Search for the cell housing the specified text and yield its [X, Y] center coordinate. 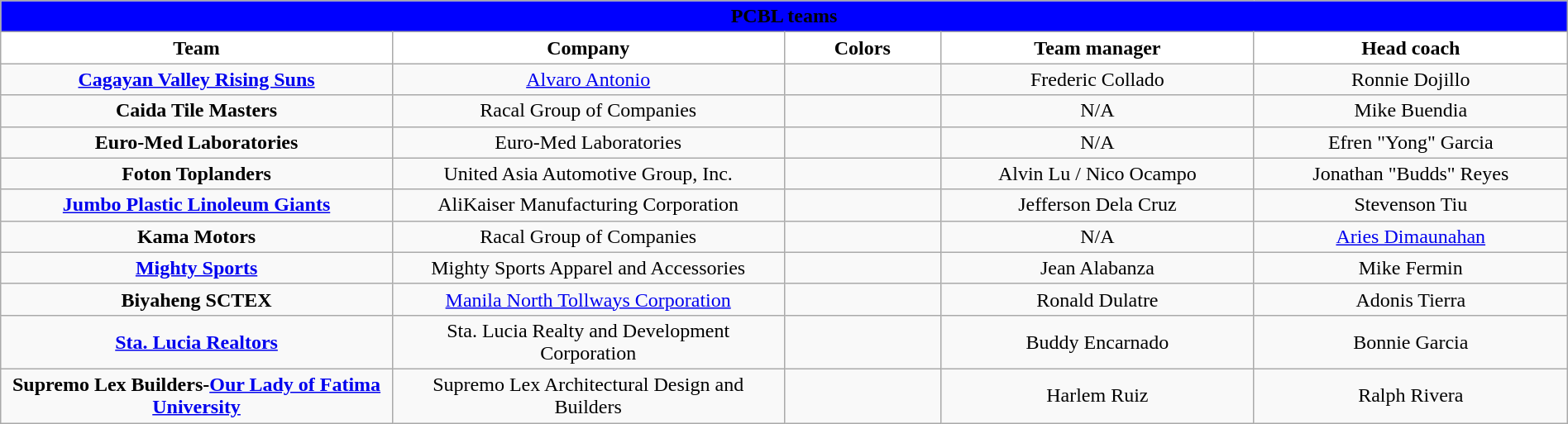
Head coach [1411, 48]
Mike Buendia [1411, 111]
PCBL teams [784, 17]
AliKaiser Manufacturing Corporation [588, 205]
Ronald Dulatre [1097, 299]
Frederic Collado [1097, 79]
Alvaro Antonio [588, 79]
Team manager [1097, 48]
Sta. Lucia Realtors [197, 342]
Alvin Lu / Nico Ocampo [1097, 174]
Cagayan Valley Rising Suns [197, 79]
Foton Toplanders [197, 174]
Bonnie Garcia [1411, 342]
Biyaheng SCTEX [197, 299]
Adonis Tierra [1411, 299]
Caida Tile Masters [197, 111]
Buddy Encarnado [1097, 342]
Supremo Lex Builders-Our Lady of Fatima University [197, 395]
Jonathan "Budds" Reyes [1411, 174]
Stevenson Tiu [1411, 205]
Jean Alabanza [1097, 268]
Team [197, 48]
Aries Dimaunahan [1411, 236]
Harlem Ruiz [1097, 395]
Company [588, 48]
Jefferson Dela Cruz [1097, 205]
United Asia Automotive Group, Inc. [588, 174]
Mighty Sports [197, 268]
Sta. Lucia Realty and Development Corporation [588, 342]
Ralph Rivera [1411, 395]
Jumbo Plastic Linoleum Giants [197, 205]
Kama Motors [197, 236]
Mighty Sports Apparel and Accessories [588, 268]
Supremo Lex Architectural Design and Builders [588, 395]
Colors [862, 48]
Ronnie Dojillo [1411, 79]
Efren "Yong" Garcia [1411, 142]
Manila North Tollways Corporation [588, 299]
Mike Fermin [1411, 268]
